Search for the cell housing the specified text and yield its (x, y) center coordinate. 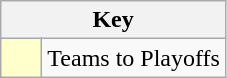
Teams to Playoffs (134, 58)
Key (114, 20)
